Return the [X, Y] coordinate for the center point of the cell that contains the specified text.  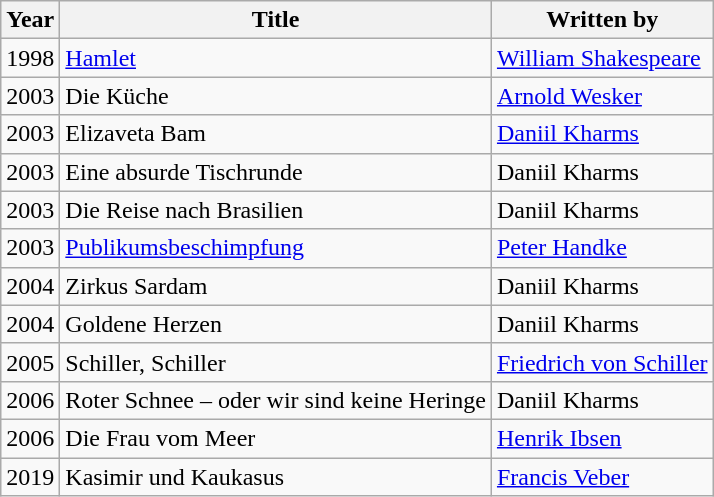
Publikumsbeschimpfung [276, 248]
Henrik Ibsen [602, 438]
Schiller, Schiller [276, 362]
1998 [30, 58]
Kasimir und Kaukasus [276, 477]
William Shakespeare [602, 58]
2019 [30, 477]
Peter Handke [602, 248]
Eine absurde Tischrunde [276, 172]
2005 [30, 362]
Francis Veber [602, 477]
Die Küche [276, 96]
Elizaveta Bam [276, 134]
Die Reise nach Brasilien [276, 210]
Arnold Wesker [602, 96]
Roter Schnee – oder wir sind keine Heringe [276, 400]
Goldene Herzen [276, 324]
Die Frau vom Meer [276, 438]
Friedrich von Schiller [602, 362]
Title [276, 20]
Written by [602, 20]
Zirkus Sardam [276, 286]
Year [30, 20]
Hamlet [276, 58]
